Return the [x, y] coordinate for the center point of the cell that contains the specified text.  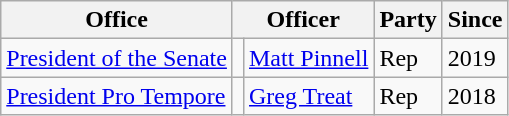
2019 [475, 58]
Party [408, 20]
Greg Treat [308, 96]
Office [117, 20]
2018 [475, 96]
Matt Pinnell [308, 58]
Since [475, 20]
President of the Senate [117, 58]
President Pro Tempore [117, 96]
Officer [302, 20]
